Return [x, y] of the center of cell containing provided text 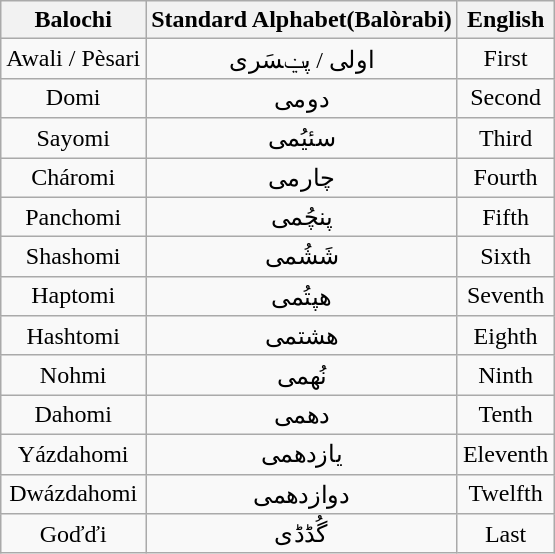
Ninth [505, 375]
Haptomi [74, 296]
ھپتُمی [302, 296]
Seventh [505, 296]
Last [505, 534]
Eleventh [505, 454]
Dwázdahomi [74, 494]
Eighth [505, 336]
Fourth [505, 178]
نُھمی [302, 375]
Sixth [505, 257]
پنچُمی [302, 217]
Twelfth [505, 494]
سئیُمی [302, 138]
گُڈڈی [302, 534]
Dahomi [74, 415]
First [505, 59]
دوازدھمی [302, 494]
دھمی [302, 415]
Standard Alphabet(Balòrabi) [302, 20]
Panchomi [74, 217]
دومی [302, 98]
Tenth [505, 415]
یازدھمی [302, 454]
Awali / Pèsari [74, 59]
Goďďi [74, 534]
Sayomi [74, 138]
Shashomi [74, 257]
شَشُمی [302, 257]
Nohmi [74, 375]
English [505, 20]
اولی / پݔسَری [302, 59]
ھشتمی [302, 336]
Balochi [74, 20]
Domi [74, 98]
Hashtomi [74, 336]
Third [505, 138]
Cháromi [74, 178]
چارمی [302, 178]
Second [505, 98]
Fifth [505, 217]
Yázdahomi [74, 454]
